Return [x, y] of the center of cell containing provided text 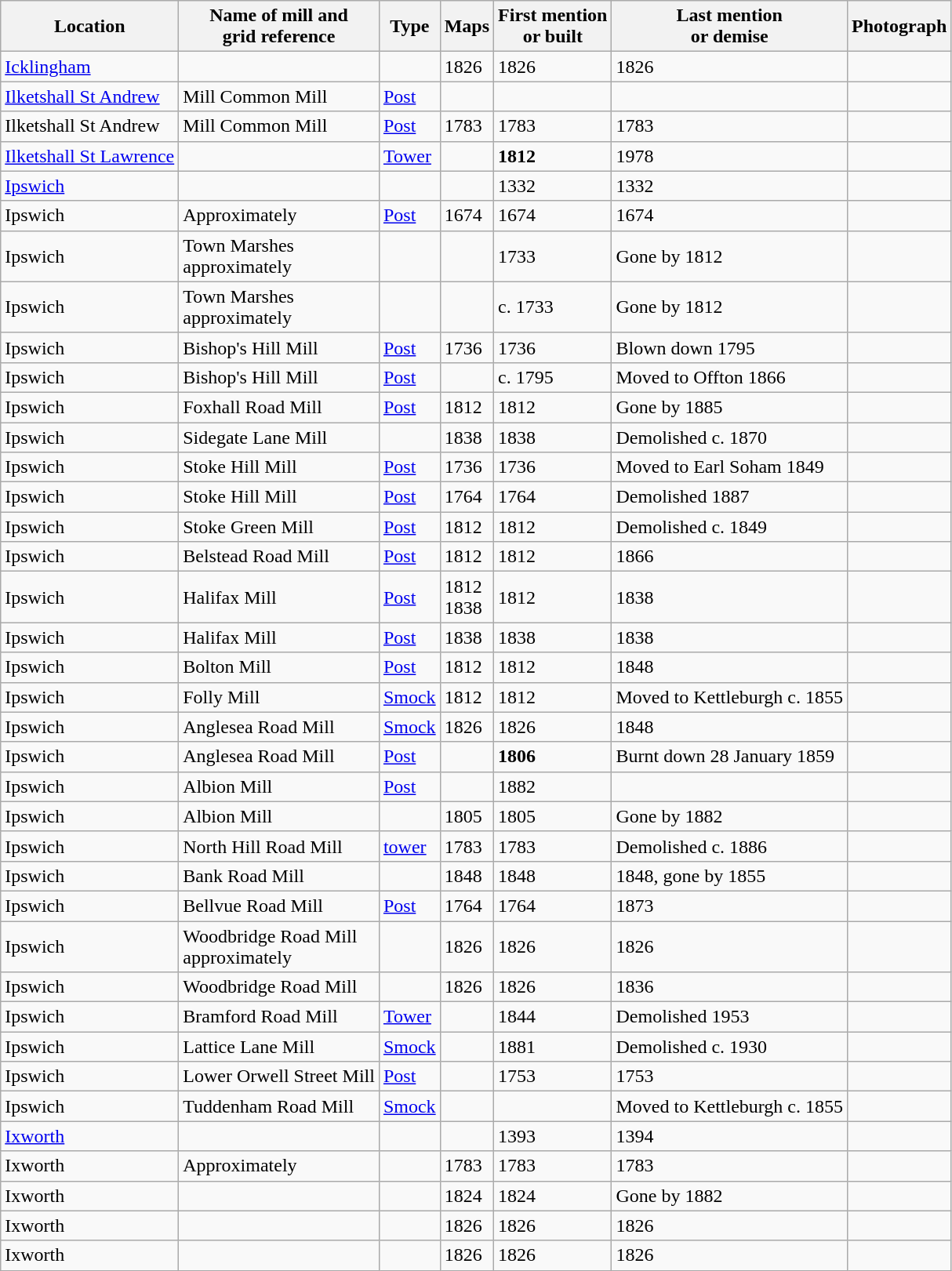
Blown down 1795 [729, 347]
Sidegate Lane Mill [279, 437]
North Hill Road Mill [279, 846]
Lattice Lane Mill [279, 1047]
Demolished c. 1849 [729, 527]
1882 [553, 786]
Woodbridge Road Mill [279, 987]
Maps [467, 27]
1866 [729, 557]
Moved to Offton 1866 [729, 377]
Folly Mill [279, 697]
1873 [729, 906]
1836 [729, 987]
Burnt down 28 January 1859 [729, 757]
1848, gone by 1855 [729, 876]
1881 [553, 1047]
Gone by 1885 [729, 407]
1393 [553, 1136]
Lower Orwell Street Mill [279, 1077]
Last mention or demise [729, 27]
1844 [553, 1017]
Bolton Mill [279, 667]
Foxhall Road Mill [279, 407]
Location [89, 27]
Demolished c. 1870 [729, 437]
Icklingham [89, 67]
Bank Road Mill [279, 876]
Woodbridge Road Millapproximately [279, 946]
Demolished 1887 [729, 497]
1394 [729, 1136]
c. 1733 [553, 307]
Demolished c. 1930 [729, 1047]
1806 [553, 757]
Tuddenham Road Mill [279, 1106]
First mentionor built [553, 27]
Name of mill andgrid reference [279, 27]
1978 [729, 156]
Belstead Road Mill [279, 557]
Demolished c. 1886 [729, 846]
Stoke Green Mill [279, 527]
Type [409, 27]
tower [409, 846]
Photograph [899, 27]
c. 1795 [553, 377]
Bellvue Road Mill [279, 906]
Bramford Road Mill [279, 1017]
Moved to Earl Soham 1849 [729, 467]
18121838 [467, 597]
Ilketshall St Lawrence [89, 156]
1733 [553, 256]
Demolished 1953 [729, 1017]
